Locate the cell with the specified text and output its (x, y) center coordinate. 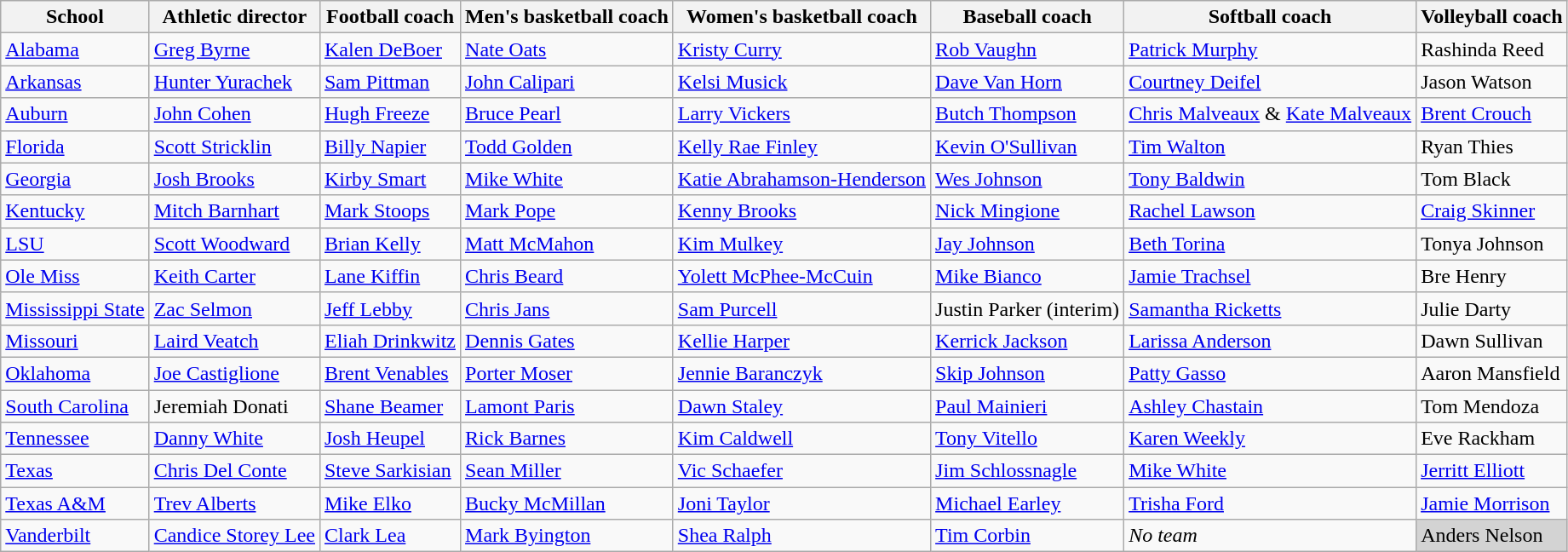
Larry Vickers (801, 114)
Josh Brooks (234, 179)
Baseball coach (1027, 17)
Sam Pittman (390, 82)
Tom Black (1492, 179)
Dave Van Horn (1027, 82)
Trisha Ford (1271, 503)
Jason Watson (1492, 82)
Kim Mulkey (801, 244)
Jay Johnson (1027, 244)
Vanderbilt (75, 536)
Tom Mendoza (1492, 406)
Brent Venables (390, 373)
Tony Baldwin (1271, 179)
Scott Woodward (234, 244)
Eve Rackham (1492, 439)
Josh Heupel (390, 439)
Jamie Morrison (1492, 503)
Mark Byington (567, 536)
Butch Thompson (1027, 114)
Yolett McPhee-McCuin (801, 276)
Arkansas (75, 82)
Aaron Mansfield (1492, 373)
Skip Johnson (1027, 373)
Scott Stricklin (234, 147)
Volleyball coach (1492, 17)
Craig Skinner (1492, 211)
Dennis Gates (567, 341)
Rick Barnes (567, 439)
Todd Golden (567, 147)
Anders Nelson (1492, 536)
Sean Miller (567, 471)
Chris Del Conte (234, 471)
Auburn (75, 114)
Kellie Harper (801, 341)
Clark Lea (390, 536)
Tennessee (75, 439)
Samantha Ricketts (1271, 308)
Joni Taylor (801, 503)
Kerrick Jackson (1027, 341)
Billy Napier (390, 147)
Ole Miss (75, 276)
Mitch Barnhart (234, 211)
Tonya Johnson (1492, 244)
Men's basketball coach (567, 17)
LSU (75, 244)
Eliah Drinkwitz (390, 341)
Mark Pope (567, 211)
Hugh Freeze (390, 114)
Ashley Chastain (1271, 406)
Candice Storey Lee (234, 536)
Shane Beamer (390, 406)
Porter Moser (567, 373)
Nate Oats (567, 49)
Dawn Staley (801, 406)
Mike Bianco (1027, 276)
Bre Henry (1492, 276)
Danny White (234, 439)
Rob Vaughn (1027, 49)
Julie Darty (1492, 308)
Texas (75, 471)
Sam Purcell (801, 308)
Georgia (75, 179)
Bruce Pearl (567, 114)
Dawn Sullivan (1492, 341)
Lamont Paris (567, 406)
Missouri (75, 341)
Jennie Baranczyk (801, 373)
Courtney Deifel (1271, 82)
Chris Beard (567, 276)
Joe Castiglione (234, 373)
Jamie Trachsel (1271, 276)
Wes Johnson (1027, 179)
Brian Kelly (390, 244)
Athletic director (234, 17)
Paul Mainieri (1027, 406)
Kalen DeBoer (390, 49)
Jim Schlossnagle (1027, 471)
Laird Veatch (234, 341)
Beth Torina (1271, 244)
John Cohen (234, 114)
Patrick Murphy (1271, 49)
Alabama (75, 49)
Kenny Brooks (801, 211)
Tim Corbin (1027, 536)
Karen Weekly (1271, 439)
Greg Byrne (234, 49)
Keith Carter (234, 276)
Softball coach (1271, 17)
Kelsi Musick (801, 82)
Mike Elko (390, 503)
Hunter Yurachek (234, 82)
Steve Sarkisian (390, 471)
Patty Gasso (1271, 373)
Katie Abrahamson-Henderson (801, 179)
Jeremiah Donati (234, 406)
Vic Schaefer (801, 471)
No team (1271, 536)
Kelly Rae Finley (801, 147)
Tony Vitello (1027, 439)
Mississippi State (75, 308)
Shea Ralph (801, 536)
Rachel Lawson (1271, 211)
Kirby Smart (390, 179)
Kristy Curry (801, 49)
Larissa Anderson (1271, 341)
John Calipari (567, 82)
Chris Jans (567, 308)
Brent Crouch (1492, 114)
Trev Alberts (234, 503)
Jerritt Elliott (1492, 471)
Ryan Thies (1492, 147)
Women's basketball coach (801, 17)
School (75, 17)
Kentucky (75, 211)
Zac Selmon (234, 308)
South Carolina (75, 406)
Rashinda Reed (1492, 49)
Jeff Lebby (390, 308)
Michael Earley (1027, 503)
Chris Malveaux & Kate Malveaux (1271, 114)
Football coach (390, 17)
Lane Kiffin (390, 276)
Bucky McMillan (567, 503)
Oklahoma (75, 373)
Tim Walton (1271, 147)
Kim Caldwell (801, 439)
Mark Stoops (390, 211)
Texas A&M (75, 503)
Florida (75, 147)
Nick Mingione (1027, 211)
Matt McMahon (567, 244)
Kevin O'Sullivan (1027, 147)
Justin Parker (interim) (1027, 308)
